Scan for the cell matching the given text and deliver its (x, y) coordinate at center. 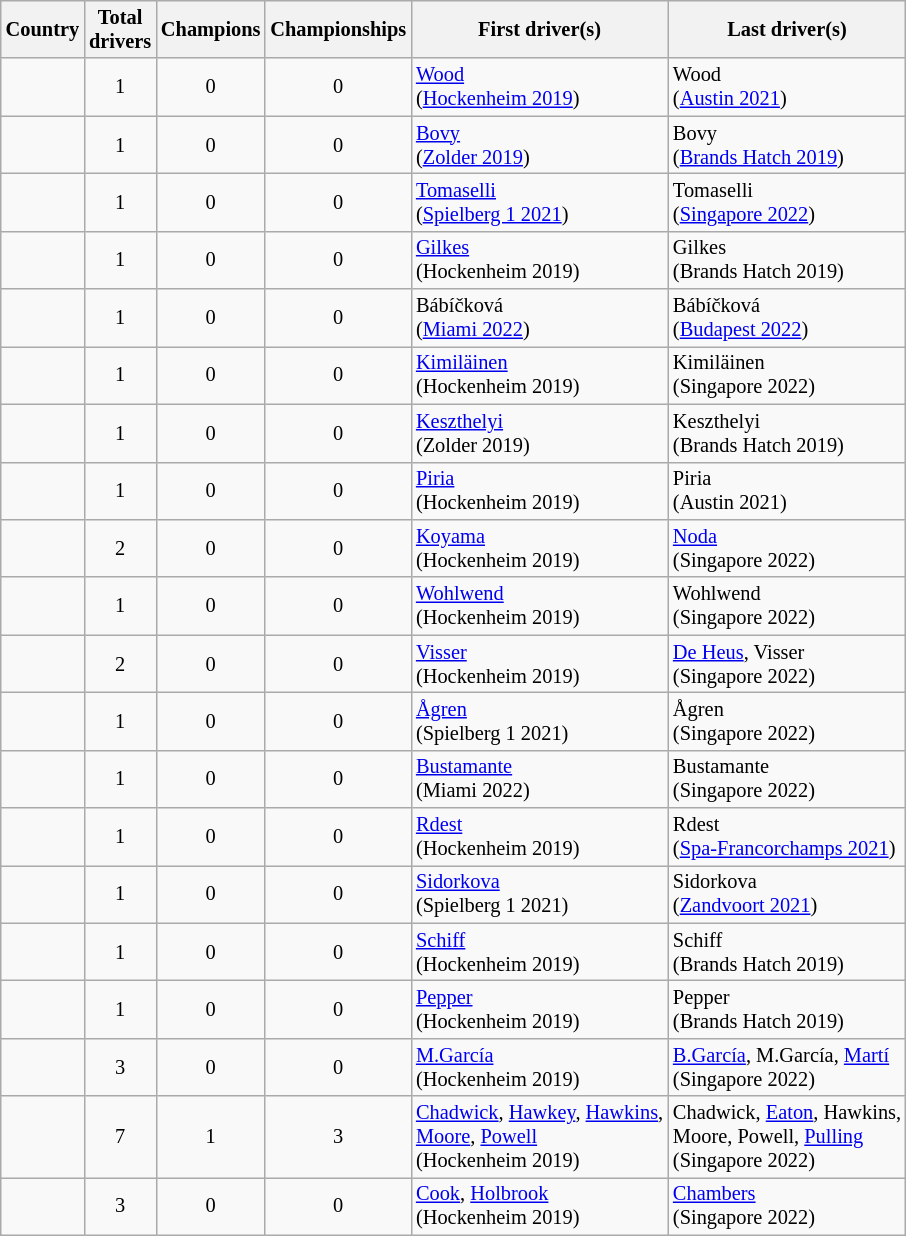
Kimiläinen(Hockenheim 2019) (540, 375)
Bovy(Brands Hatch 2019) (787, 145)
Tomaselli(Singapore 2022) (787, 202)
Gilkes(Brands Hatch 2019) (787, 260)
Totaldrivers (120, 29)
Championships (338, 29)
Last driver(s) (787, 29)
Pepper(Brands Hatch 2019) (787, 1009)
Pepper(Hockenheim 2019) (540, 1009)
Sidorkova(Spielberg 1 2021) (540, 894)
Sidorkova(Zandvoort 2021) (787, 894)
Wood(Austin 2021) (787, 87)
Chambers(Singapore 2022) (787, 1206)
Chadwick, Eaton, Hawkins,Moore, Powell, Pulling(Singapore 2022) (787, 1137)
First driver(s) (540, 29)
Wohlwend(Hockenheim 2019) (540, 606)
Bustamante(Singapore 2022) (787, 779)
Noda(Singapore 2022) (787, 548)
Keszthelyi(Brands Hatch 2019) (787, 433)
Bábíčková(Budapest 2022) (787, 318)
Cook, Holbrook(Hockenheim 2019) (540, 1206)
7 (120, 1137)
Tomaselli(Spielberg 1 2021) (540, 202)
Rdest(Hockenheim 2019) (540, 837)
M.García(Hockenheim 2019) (540, 1067)
Visser(Hockenheim 2019) (540, 664)
Ågren(Singapore 2022) (787, 721)
Wohlwend(Singapore 2022) (787, 606)
Country (42, 29)
De Heus, Visser(Singapore 2022) (787, 664)
Piria(Hockenheim 2019) (540, 491)
Champions (210, 29)
Koyama(Hockenheim 2019) (540, 548)
Wood(Hockenheim 2019) (540, 87)
Bábíčková(Miami 2022) (540, 318)
Kimiläinen(Singapore 2022) (787, 375)
Schiff(Brands Hatch 2019) (787, 952)
Chadwick, Hawkey, Hawkins,Moore, Powell(Hockenheim 2019) (540, 1137)
Rdest(Spa-Francorchamps 2021) (787, 837)
Bovy(Zolder 2019) (540, 145)
B.García, M.García, Martí(Singapore 2022) (787, 1067)
Keszthelyi(Zolder 2019) (540, 433)
Ågren(Spielberg 1 2021) (540, 721)
Bustamante(Miami 2022) (540, 779)
Piria(Austin 2021) (787, 491)
Schiff(Hockenheim 2019) (540, 952)
Gilkes(Hockenheim 2019) (540, 260)
